Determine the [x, y] coordinate at the center of the cell enclosing the given text.  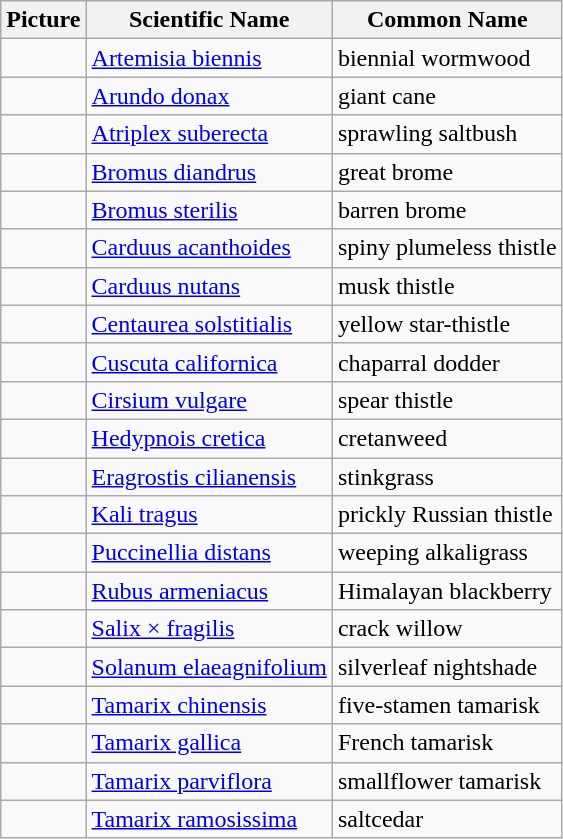
musk thistle [447, 286]
Himalayan blackberry [447, 591]
Carduus nutans [209, 286]
Solanum elaeagnifolium [209, 667]
Artemisia biennis [209, 58]
barren brome [447, 210]
Arundo donax [209, 96]
Tamarix gallica [209, 743]
smallflower tamarisk [447, 781]
Cuscuta californica [209, 362]
Tamarix chinensis [209, 705]
spear thistle [447, 400]
Bromus sterilis [209, 210]
Tamarix ramosissima [209, 819]
Carduus acanthoides [209, 248]
great brome [447, 172]
Salix × fragilis [209, 629]
Eragrostis cilianensis [209, 477]
weeping alkaligrass [447, 553]
Hedypnois cretica [209, 438]
Puccinellia distans [209, 553]
giant cane [447, 96]
Tamarix parviflora [209, 781]
five-stamen tamarisk [447, 705]
sprawling saltbush [447, 134]
crack willow [447, 629]
stinkgrass [447, 477]
Picture [44, 20]
biennial wormwood [447, 58]
silverleaf nightshade [447, 667]
Common Name [447, 20]
saltcedar [447, 819]
French tamarisk [447, 743]
prickly Russian thistle [447, 515]
Bromus diandrus [209, 172]
Centaurea solstitialis [209, 324]
Atriplex suberecta [209, 134]
Scientific Name [209, 20]
yellow star-thistle [447, 324]
chaparral dodder [447, 362]
spiny plumeless thistle [447, 248]
cretanweed [447, 438]
Cirsium vulgare [209, 400]
Kali tragus [209, 515]
Rubus armeniacus [209, 591]
